Return the [X, Y] coordinate for the center point of the cell that contains the specified text.  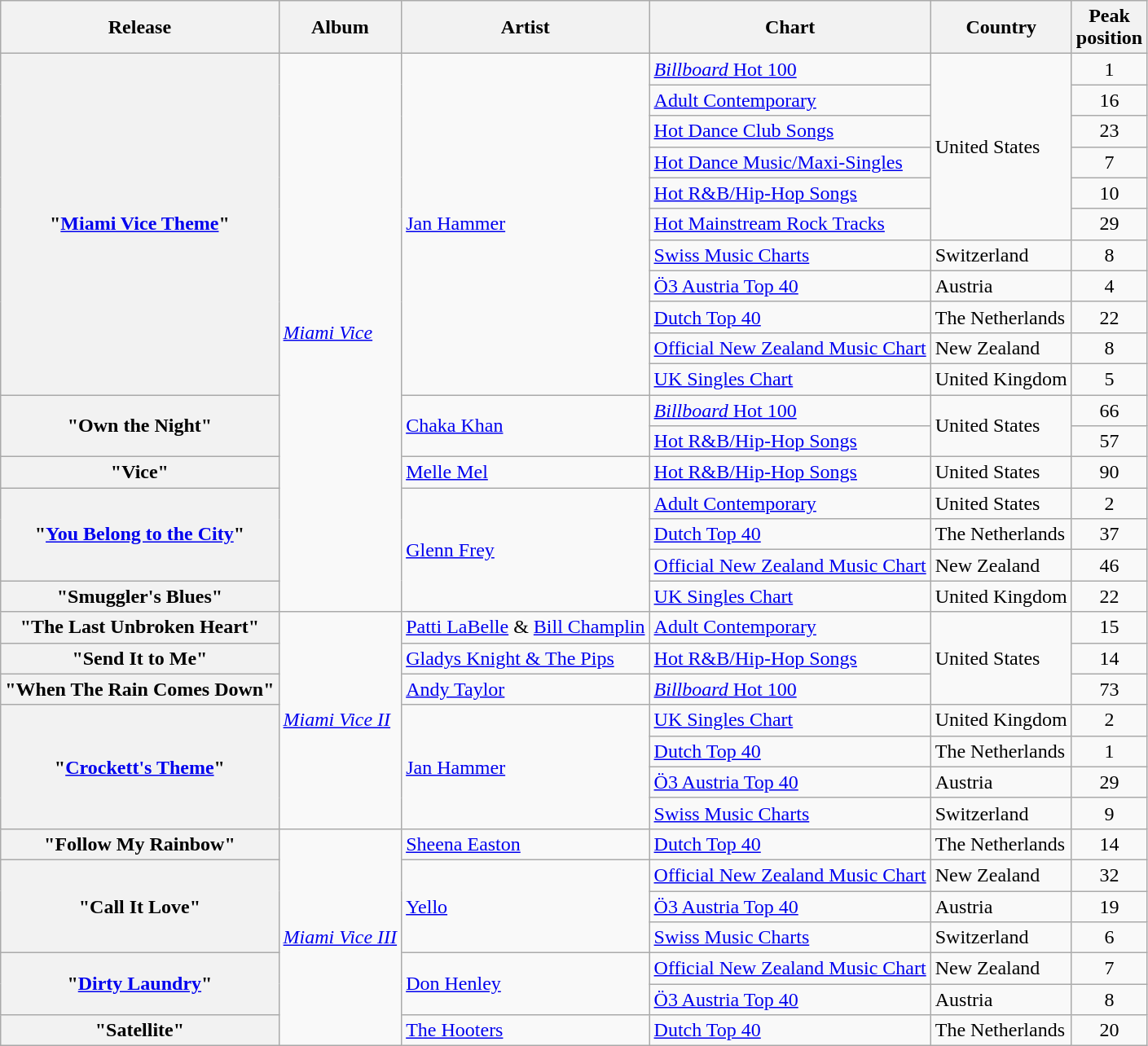
Chart [790, 28]
6 [1109, 938]
"Vice" [140, 472]
The Hooters [526, 1031]
Miami Vice III [341, 937]
Patti LaBelle & Bill Champlin [526, 627]
"Dirty Laundry" [140, 984]
Hot Mainstream Rock Tracks [790, 224]
Hot Dance Music/Maxi-Singles [790, 162]
37 [1109, 534]
"The Last Unbroken Heart" [140, 627]
10 [1109, 193]
"You Belong to the City" [140, 534]
Yello [526, 906]
Miami Vice II [341, 720]
57 [1109, 442]
19 [1109, 907]
73 [1109, 689]
"Miami Vice Theme" [140, 225]
Release [140, 28]
Miami Vice [341, 332]
32 [1109, 875]
"When The Rain Comes Down" [140, 689]
Album [341, 28]
Artist [526, 28]
66 [1109, 410]
46 [1109, 565]
5 [1109, 379]
16 [1109, 100]
Sheena Easton [526, 844]
Country [1001, 28]
23 [1109, 131]
"Call It Love" [140, 906]
15 [1109, 627]
Gladys Knight & The Pips [526, 658]
Chaka Khan [526, 425]
Hot Dance Club Songs [790, 131]
"Satellite" [140, 1031]
"Follow My Rainbow" [140, 844]
Glenn Frey [526, 550]
4 [1109, 286]
"Smuggler's Blues" [140, 596]
Peakposition [1109, 28]
"Send It to Me" [140, 658]
9 [1109, 813]
"Own the Night" [140, 425]
Don Henley [526, 984]
20 [1109, 1031]
Melle Mel [526, 472]
Andy Taylor [526, 689]
90 [1109, 472]
"Crockett's Theme" [140, 767]
